Detect which cell encompasses the target text, then output its [X, Y] center coordinate. 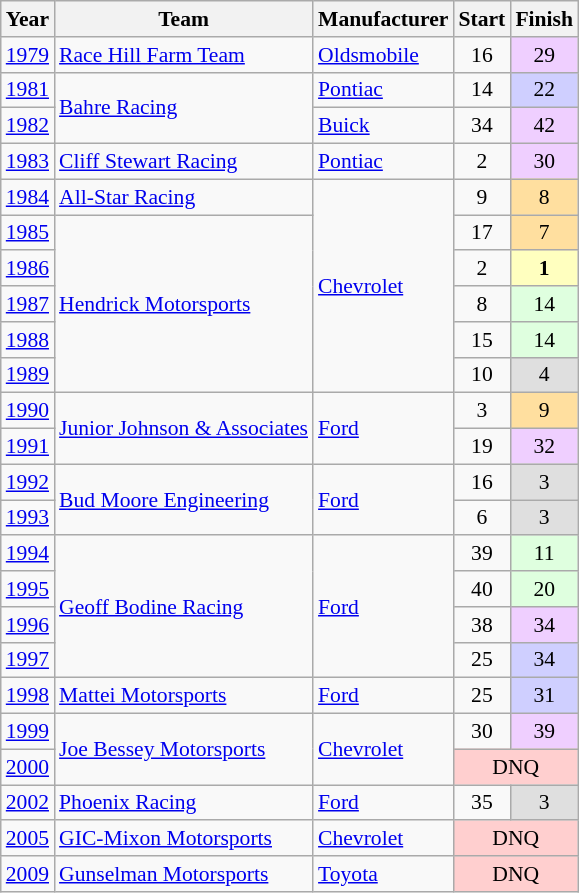
20 [544, 589]
1992 [28, 482]
Bud Moore Engineering [184, 500]
1994 [28, 554]
Joe Bessey Motorsports [184, 750]
Geoff Bodine Racing [184, 607]
Junior Johnson & Associates [184, 428]
Hendrick Motorsports [184, 304]
17 [482, 233]
11 [544, 554]
Manufacturer [383, 19]
15 [482, 340]
1999 [28, 732]
Bahre Racing [184, 108]
6 [482, 518]
Start [482, 19]
1990 [28, 411]
2000 [28, 767]
1979 [28, 55]
Phoenix Racing [184, 803]
1986 [28, 269]
1997 [28, 660]
1998 [28, 696]
2005 [28, 839]
GIC-Mixon Motorsports [184, 839]
Toyota [383, 874]
35 [482, 803]
Team [184, 19]
19 [482, 447]
22 [544, 90]
Gunselman Motorsports [184, 874]
Cliff Stewart Racing [184, 162]
2002 [28, 803]
1991 [28, 447]
40 [482, 589]
Race Hill Farm Team [184, 55]
1995 [28, 589]
31 [544, 696]
1 [544, 269]
Finish [544, 19]
1989 [28, 375]
1984 [28, 197]
4 [544, 375]
Buick [383, 126]
1982 [28, 126]
2009 [28, 874]
38 [482, 625]
1981 [28, 90]
7 [544, 233]
Oldsmobile [383, 55]
32 [544, 447]
10 [482, 375]
1985 [28, 233]
1988 [28, 340]
29 [544, 55]
All-Star Racing [184, 197]
1993 [28, 518]
Year [28, 19]
1996 [28, 625]
1987 [28, 304]
42 [544, 126]
1983 [28, 162]
Mattei Motorsports [184, 696]
